Detect which cell encompasses the target text, then output its (x, y) center coordinate. 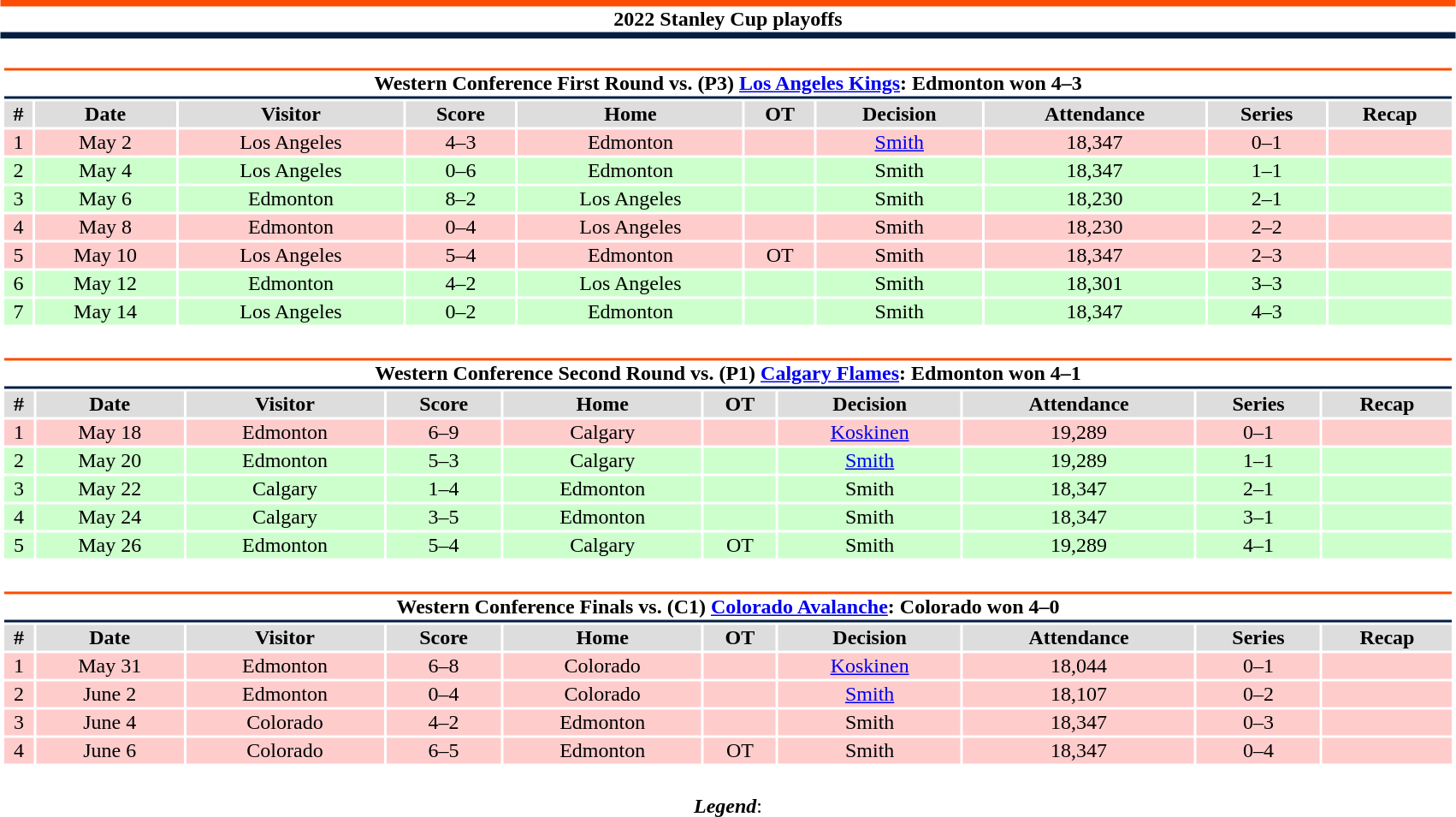
4–1 (1258, 545)
Western Conference Second Round vs. (P1) Calgary Flames: Edmonton won 4–1 (727, 373)
1–4 (443, 488)
6 (18, 283)
May 4 (104, 170)
0–6 (460, 170)
May 14 (104, 312)
18,301 (1094, 283)
May 24 (109, 518)
3–3 (1267, 283)
May 22 (109, 488)
0–3 (1258, 723)
May 10 (104, 256)
June 2 (109, 694)
May 26 (109, 545)
18,044 (1079, 666)
8–2 (460, 199)
2022 Stanley Cup playoffs (728, 19)
Western Conference Finals vs. (C1) Colorado Avalanche: Colorado won 4–0 (727, 607)
Western Conference First Round vs. (P3) Los Angeles Kings: Edmonton won 4–3 (727, 84)
6–9 (443, 432)
May 31 (109, 666)
May 6 (104, 199)
June 4 (109, 723)
May 2 (104, 143)
18,107 (1079, 694)
2–3 (1267, 256)
7 (18, 312)
3–5 (443, 518)
2–2 (1267, 227)
June 6 (109, 750)
6–8 (443, 666)
5–3 (443, 461)
6–5 (443, 750)
May 12 (104, 283)
May 20 (109, 461)
May 8 (104, 227)
3–1 (1258, 518)
May 18 (109, 432)
